Provide the [x, y] coordinate of the cell's center where the given text is located.  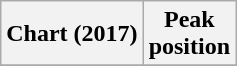
Chart (2017) [72, 34]
Peakposition [189, 34]
